Return the (X, Y) coordinate for the center point of the cell that contains the specified text.  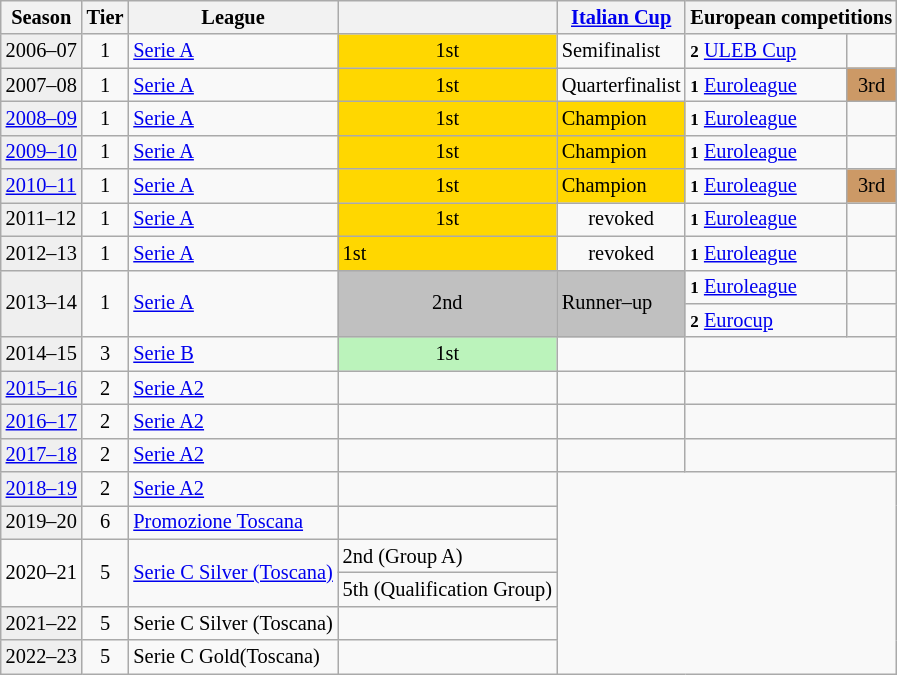
Season (42, 17)
Runner–up (622, 304)
2019–20 (42, 522)
2006–07 (42, 51)
2015–16 (42, 388)
Quarterfinalist (622, 85)
2018–19 (42, 489)
6 (106, 522)
Semifinalist (622, 51)
5th (Qualification Group) (448, 589)
2008–09 (42, 118)
2007–08 (42, 85)
2021–22 (42, 623)
2011–12 (42, 219)
Serie B (232, 354)
2013–14 (42, 304)
2 ULEB Cup (766, 51)
Promozione Toscana (232, 522)
2017–18 (42, 455)
Italian Cup (622, 17)
2012–13 (42, 253)
2010–11 (42, 186)
2 Eurocup (766, 320)
2nd (448, 304)
2014–15 (42, 354)
2016–17 (42, 421)
European competitions (791, 17)
2009–10 (42, 152)
League (232, 17)
2020–21 (42, 572)
2nd (Group A) (448, 556)
Tier (106, 17)
2022–23 (42, 657)
Serie C Gold(Toscana) (232, 657)
3 (106, 354)
